Provide the [X, Y] coordinate of the cell's center where the given text is located.  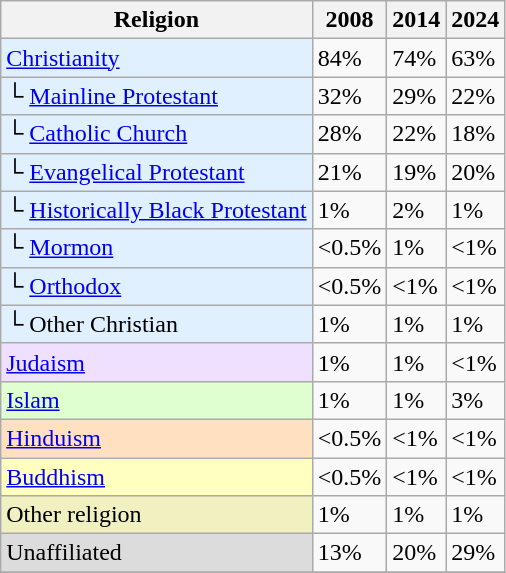
63% [476, 58]
3% [476, 400]
└ Historically Black Protestant [156, 210]
Judaism [156, 362]
18% [476, 134]
13% [350, 553]
└ Catholic Church [156, 134]
32% [350, 96]
└ Other Christian [156, 324]
Unaffiliated [156, 553]
2% [416, 210]
└ Evangelical Protestant [156, 172]
Buddhism [156, 477]
└ Mainline Protestant [156, 96]
84% [350, 58]
Other religion [156, 515]
Hinduism [156, 438]
28% [350, 134]
2014 [416, 20]
Religion [156, 20]
└ Mormon [156, 248]
74% [416, 58]
2008 [350, 20]
Christianity [156, 58]
Islam [156, 400]
19% [416, 172]
21% [350, 172]
└ Orthodox [156, 286]
2024 [476, 20]
